Identify which cell holds the provided text, then report its [X, Y] central coordinate. 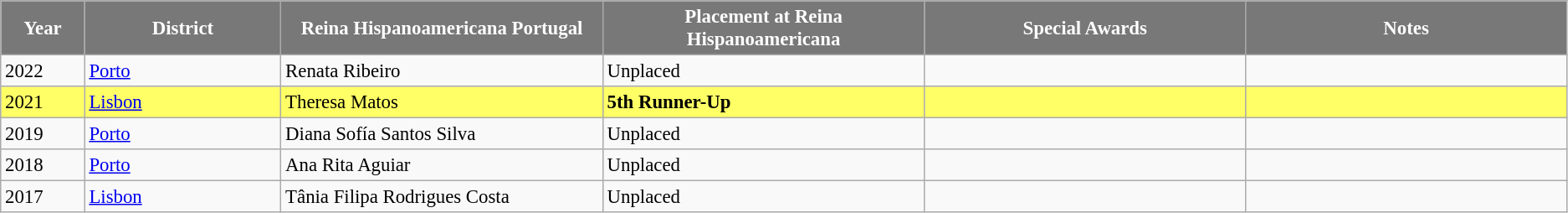
Reina Hispanoamericana Portugal [442, 29]
2018 [43, 165]
5th Runner-Up [763, 102]
Tânia Filipa Rodrigues Costa [442, 197]
2022 [43, 71]
District [182, 29]
2021 [43, 102]
2017 [43, 197]
Diana Sofía Santos Silva [442, 134]
2019 [43, 134]
Placement at Reina Hispanoamericana [763, 29]
Renata Ribeiro [442, 71]
Special Awards [1085, 29]
Notes [1407, 29]
Ana Rita Aguiar [442, 165]
Year [43, 29]
Theresa Matos [442, 102]
